Determine the [x, y] coordinate at the center of the cell enclosing the given text.  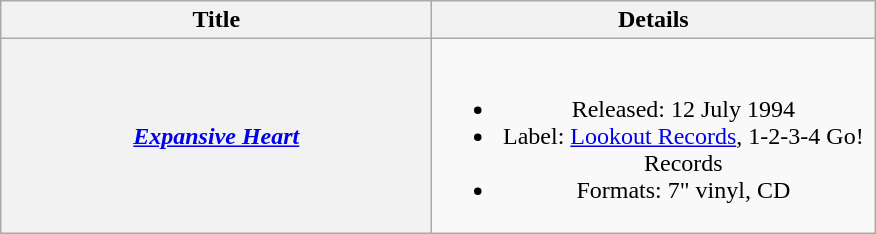
Details [654, 20]
Title [216, 20]
Released: 12 July 1994Label: Lookout Records, 1-2-3-4 Go! RecordsFormats: 7" vinyl, CD [654, 136]
Expansive Heart [216, 136]
